Return the (x, y) coordinate for the center point of the cell that contains the specified text.  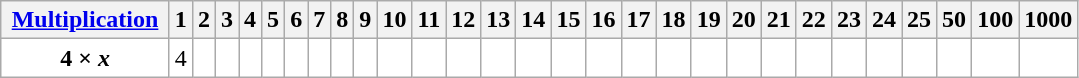
9 (366, 20)
6 (296, 20)
15 (568, 20)
17 (638, 20)
18 (674, 20)
23 (848, 20)
11 (429, 20)
1 (180, 20)
24 (884, 20)
1000 (1048, 20)
20 (744, 20)
14 (534, 20)
13 (498, 20)
8 (342, 20)
16 (604, 20)
50 (954, 20)
5 (274, 20)
25 (920, 20)
12 (464, 20)
21 (778, 20)
3 (226, 20)
2 (204, 20)
Multiplication (86, 20)
22 (814, 20)
19 (708, 20)
4 × x (86, 58)
10 (394, 20)
7 (320, 20)
100 (996, 20)
